Return (X, Y) of the center of cell containing provided text 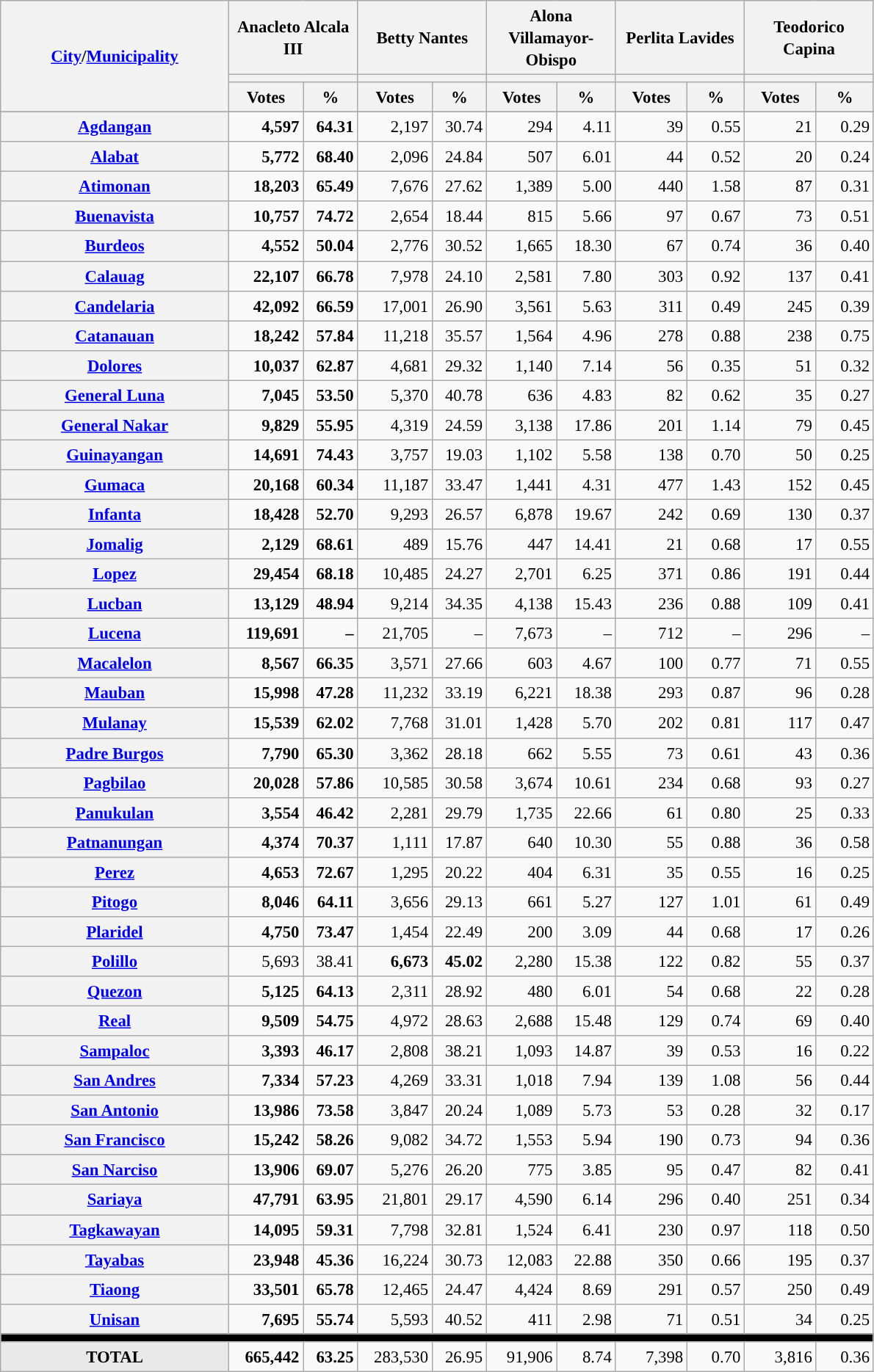
29.17 (459, 1199)
3,554 (266, 812)
18,242 (266, 336)
190 (651, 1141)
Dolores (115, 366)
7,978 (395, 276)
26.20 (459, 1170)
28.63 (459, 1022)
662 (521, 753)
6.14 (586, 1199)
712 (651, 634)
3,393 (266, 1051)
4,269 (395, 1081)
1,102 (521, 455)
Lopez (115, 574)
3.09 (586, 932)
50.04 (331, 247)
45.36 (331, 1260)
3,138 (521, 426)
1,140 (521, 366)
230 (651, 1230)
1,524 (521, 1230)
Lucban (115, 603)
Calauag (115, 276)
1.01 (716, 901)
26.90 (459, 305)
11,232 (395, 693)
69.07 (331, 1170)
74.43 (331, 455)
6.41 (586, 1230)
53.50 (331, 395)
0.97 (716, 1230)
138 (651, 455)
191 (780, 574)
4.67 (586, 664)
3,362 (395, 753)
San Andres (115, 1081)
0.82 (716, 962)
31.01 (459, 724)
4,590 (521, 1199)
507 (521, 157)
15.38 (586, 962)
Quezon (115, 991)
65.49 (331, 186)
661 (521, 901)
38.41 (331, 962)
34 (780, 1318)
7,695 (266, 1318)
16,224 (395, 1260)
29,454 (266, 574)
0.61 (716, 753)
General Nakar (115, 426)
52.70 (331, 514)
1,093 (521, 1051)
411 (521, 1318)
15,998 (266, 693)
68.18 (331, 574)
Alona Villamayor-Obispo (552, 38)
32.81 (459, 1230)
2,096 (395, 157)
33,501 (266, 1289)
1,295 (395, 872)
200 (521, 932)
13,986 (266, 1110)
815 (521, 216)
152 (780, 484)
2,808 (395, 1051)
96 (780, 693)
66.59 (331, 305)
20 (780, 157)
65.30 (331, 753)
28.92 (459, 991)
13,906 (266, 1170)
54 (651, 991)
6,221 (521, 693)
42,092 (266, 305)
30.73 (459, 1260)
Panukulan (115, 812)
0.73 (716, 1141)
236 (651, 603)
4.11 (586, 128)
238 (780, 336)
1.43 (716, 484)
17,001 (395, 305)
Macalelon (115, 664)
91,906 (521, 1357)
20,028 (266, 783)
9,509 (266, 1022)
775 (521, 1170)
2,654 (395, 216)
40.52 (459, 1318)
66.78 (331, 276)
8.74 (586, 1357)
447 (521, 545)
47.28 (331, 693)
291 (651, 1289)
5,276 (395, 1170)
0.66 (716, 1260)
73.47 (331, 932)
0.52 (716, 157)
24.47 (459, 1289)
Agdangan (115, 128)
8.69 (586, 1289)
17.86 (586, 426)
Mulanay (115, 724)
9,829 (266, 426)
636 (521, 395)
14,691 (266, 455)
94 (780, 1141)
0.92 (716, 276)
129 (651, 1022)
21,801 (395, 1199)
10,757 (266, 216)
Perez (115, 872)
Atimonan (115, 186)
15,242 (266, 1141)
22,107 (266, 276)
15.43 (586, 603)
7,790 (266, 753)
11,187 (395, 484)
4,681 (395, 366)
4,319 (395, 426)
3,571 (395, 664)
5.94 (586, 1141)
2,280 (521, 962)
10,037 (266, 366)
4,597 (266, 128)
4,424 (521, 1289)
5,125 (266, 991)
371 (651, 574)
4,750 (266, 932)
2,281 (395, 812)
Padre Burgos (115, 753)
Plaridel (115, 932)
0.80 (716, 812)
0.32 (845, 366)
46.42 (331, 812)
9,293 (395, 514)
57.86 (331, 783)
Unisan (115, 1318)
93 (780, 783)
1,428 (521, 724)
18.38 (586, 693)
0.75 (845, 336)
7,045 (266, 395)
20.24 (459, 1110)
3,656 (395, 901)
4,374 (266, 843)
68.61 (331, 545)
35.57 (459, 336)
0.24 (845, 157)
4.96 (586, 336)
San Narciso (115, 1170)
7.14 (586, 366)
100 (651, 664)
311 (651, 305)
30.52 (459, 247)
122 (651, 962)
640 (521, 843)
Gumaca (115, 484)
2,197 (395, 128)
25 (780, 812)
66.35 (331, 664)
5.27 (586, 901)
59.31 (331, 1230)
Buenavista (115, 216)
4,138 (521, 603)
0.34 (845, 1199)
Mauban (115, 693)
1.14 (716, 426)
45.02 (459, 962)
603 (521, 664)
0.35 (716, 366)
303 (651, 276)
24.84 (459, 157)
67 (651, 247)
0.22 (845, 1051)
City/Municipality (115, 57)
74.72 (331, 216)
26.95 (459, 1357)
0.39 (845, 305)
0.53 (716, 1051)
Polillo (115, 962)
5,370 (395, 395)
109 (780, 603)
1,454 (395, 932)
0.31 (845, 186)
Sariaya (115, 1199)
Candelaria (115, 305)
58.26 (331, 1141)
0.62 (716, 395)
7,798 (395, 1230)
20,168 (266, 484)
3,816 (780, 1357)
57.23 (331, 1081)
1,564 (521, 336)
6.25 (586, 574)
5.66 (586, 216)
23,948 (266, 1260)
5,693 (266, 962)
4,552 (266, 247)
43 (780, 753)
5.63 (586, 305)
34.72 (459, 1141)
2,311 (395, 991)
20.22 (459, 872)
440 (651, 186)
0.81 (716, 724)
0.87 (716, 693)
Teodorico Capina (809, 38)
Pagbilao (115, 783)
29.79 (459, 812)
14.87 (586, 1051)
4,972 (395, 1022)
245 (780, 305)
6,673 (395, 962)
250 (780, 1289)
5.58 (586, 455)
0.17 (845, 1110)
87 (780, 186)
22 (780, 991)
2,776 (395, 247)
0.86 (716, 574)
7.94 (586, 1081)
69 (780, 1022)
3,757 (395, 455)
4,653 (266, 872)
294 (521, 128)
68.40 (331, 157)
10,485 (395, 574)
1,389 (521, 186)
57.84 (331, 336)
General Luna (115, 395)
95 (651, 1170)
1,735 (521, 812)
33.31 (459, 1081)
0.69 (716, 514)
15,539 (266, 724)
29.13 (459, 901)
48.94 (331, 603)
1,553 (521, 1141)
3,847 (395, 1110)
3,674 (521, 783)
47,791 (266, 1199)
489 (395, 545)
13,129 (266, 603)
33.47 (459, 484)
477 (651, 484)
1,018 (521, 1081)
27.66 (459, 664)
12,083 (521, 1260)
79 (780, 426)
0.26 (845, 932)
24.27 (459, 574)
22.88 (586, 1260)
73.58 (331, 1110)
0.50 (845, 1230)
70.37 (331, 843)
1,665 (521, 247)
Infanta (115, 514)
46.17 (331, 1051)
8,567 (266, 664)
2,701 (521, 574)
5.55 (586, 753)
127 (651, 901)
Tagkawayan (115, 1230)
18,203 (266, 186)
5,772 (266, 157)
18.30 (586, 247)
201 (651, 426)
242 (651, 514)
97 (651, 216)
14.41 (586, 545)
62.87 (331, 366)
30.74 (459, 128)
12,465 (395, 1289)
18,428 (266, 514)
1,111 (395, 843)
29.32 (459, 366)
234 (651, 783)
55.74 (331, 1318)
Anacleto Alcala III (293, 38)
7,673 (521, 634)
Guinayangan (115, 455)
50 (780, 455)
0.58 (845, 843)
27.62 (459, 186)
65.78 (331, 1289)
7,334 (266, 1081)
24.59 (459, 426)
19.03 (459, 455)
33.19 (459, 693)
Sampaloc (115, 1051)
Patnanungan (115, 843)
6,878 (521, 514)
22.49 (459, 932)
38.21 (459, 1051)
28.18 (459, 753)
10.30 (586, 843)
34.35 (459, 603)
21,705 (395, 634)
293 (651, 693)
283,530 (395, 1357)
Jomalig (115, 545)
14,095 (266, 1230)
San Antonio (115, 1110)
Lucena (115, 634)
0.33 (845, 812)
62.02 (331, 724)
Tiaong (115, 1289)
26.57 (459, 514)
Catanauan (115, 336)
15.48 (586, 1022)
22.66 (586, 812)
0.67 (716, 216)
32 (780, 1110)
2.98 (586, 1318)
San Francisco (115, 1141)
64.13 (331, 991)
9,082 (395, 1141)
Burdeos (115, 247)
251 (780, 1199)
1.08 (716, 1081)
404 (521, 872)
51 (780, 366)
Tayabas (115, 1260)
17.87 (459, 843)
63.95 (331, 1199)
0.57 (716, 1289)
5.00 (586, 186)
40.78 (459, 395)
1,441 (521, 484)
24.10 (459, 276)
195 (780, 1260)
Real (115, 1022)
3,561 (521, 305)
10,585 (395, 783)
2,129 (266, 545)
Alabat (115, 157)
1.58 (716, 186)
5.73 (586, 1110)
11,218 (395, 336)
60.34 (331, 484)
55.95 (331, 426)
10.61 (586, 783)
63.25 (331, 1357)
137 (780, 276)
119,691 (266, 634)
7,768 (395, 724)
18.44 (459, 216)
6.31 (586, 872)
54.75 (331, 1022)
1,089 (521, 1110)
15.76 (459, 545)
72.67 (331, 872)
4.31 (586, 484)
4.83 (586, 395)
7,398 (651, 1357)
53 (651, 1110)
118 (780, 1230)
19.67 (586, 514)
Perlita Lavides (680, 38)
2,688 (521, 1022)
Betty Nantes (422, 38)
350 (651, 1260)
0.77 (716, 664)
2,581 (521, 276)
0.29 (845, 128)
9,214 (395, 603)
117 (780, 724)
202 (651, 724)
665,442 (266, 1357)
7,676 (395, 186)
5.70 (586, 724)
64.31 (331, 128)
30.58 (459, 783)
130 (780, 514)
5,593 (395, 1318)
8,046 (266, 901)
64.11 (331, 901)
Pitogo (115, 901)
480 (521, 991)
7.80 (586, 276)
278 (651, 336)
TOTAL (115, 1357)
3.85 (586, 1170)
139 (651, 1081)
